Return the (x, y) coordinate for the center point of the cell that contains the specified text.  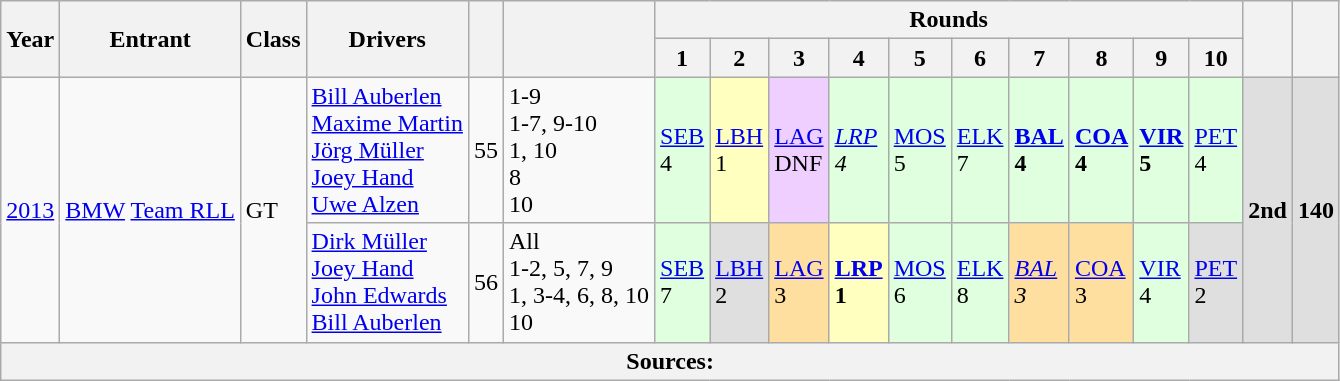
GT (273, 210)
Class (273, 39)
1-91-7, 9-101, 10810 (580, 150)
56 (486, 282)
SEB7 (682, 282)
Sources: (670, 361)
6 (980, 58)
10 (1216, 58)
Dirk Müller Joey Hand John Edwards Bill Auberlen (387, 282)
ELK7 (980, 150)
MOS6 (920, 282)
Year (30, 39)
BMW Team RLL (150, 210)
ELK8 (980, 282)
COA3 (1101, 282)
LBH2 (740, 282)
5 (920, 58)
BAL3 (1039, 282)
7 (1039, 58)
PET4 (1216, 150)
LRP1 (858, 282)
Drivers (387, 39)
VIR4 (1162, 282)
Entrant (150, 39)
LAG3 (799, 282)
Bill Auberlen Maxime Martin Jörg Müller Joey Hand Uwe Alzen (387, 150)
Rounds (949, 20)
9 (1162, 58)
2nd (1268, 210)
VIR5 (1162, 150)
55 (486, 150)
LAGDNF (799, 150)
8 (1101, 58)
LRP4 (858, 150)
MOS5 (920, 150)
All1-2, 5, 7, 91, 3-4, 6, 8, 1010 (580, 282)
COA4 (1101, 150)
4 (858, 58)
PET2 (1216, 282)
2013 (30, 210)
2 (740, 58)
BAL4 (1039, 150)
3 (799, 58)
LBH1 (740, 150)
140 (1316, 210)
1 (682, 58)
SEB4 (682, 150)
